Search for the cell housing the specified text and yield its [X, Y] center coordinate. 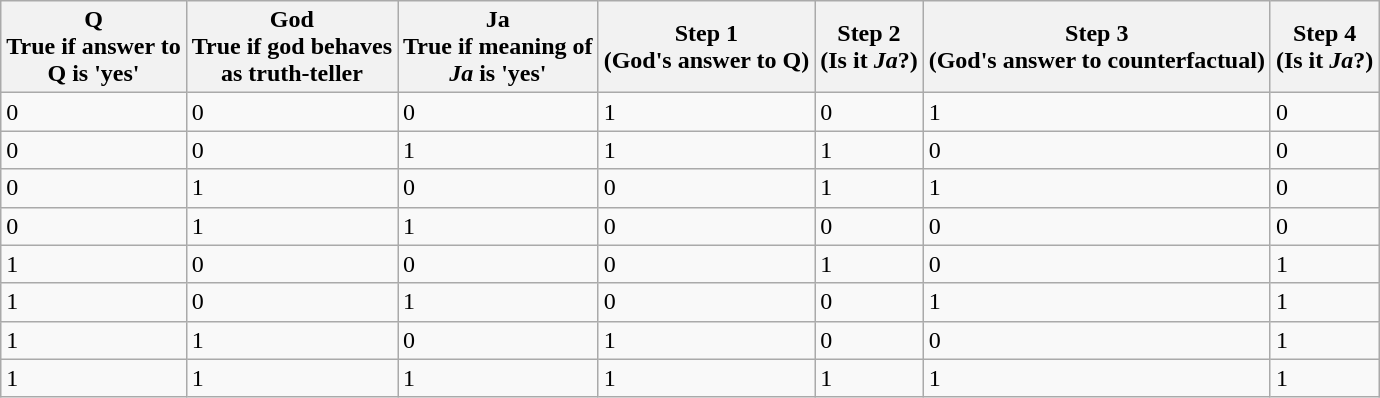
Step 4(Is it Ja?) [1324, 47]
Step 1(God's answer to Q) [706, 47]
Step 3(God's answer to counterfactual) [1096, 47]
QTrue if answer toQ is 'yes' [94, 47]
GodTrue if god behavesas truth-teller [292, 47]
JaTrue if meaning ofJa is 'yes' [498, 47]
Step 2(Is it Ja?) [869, 47]
